Return the [x, y] coordinate for the center point of the cell that contains the specified text.  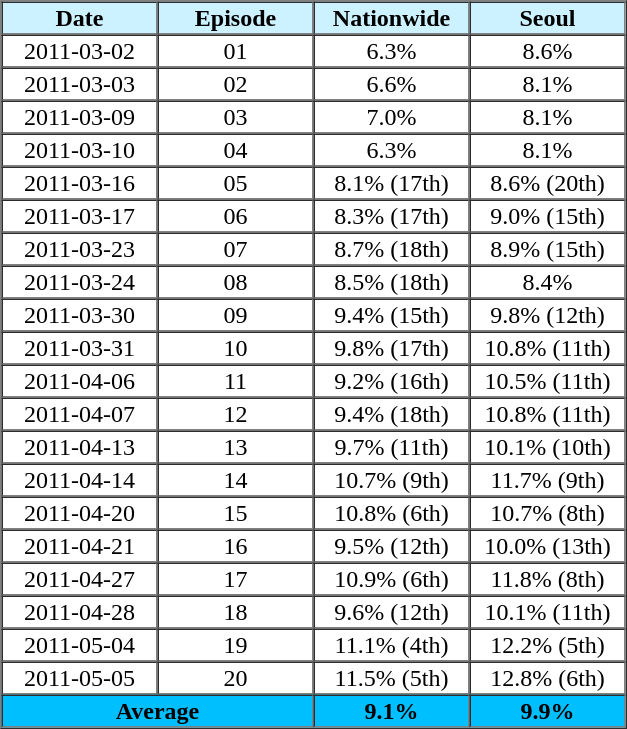
Date [80, 18]
2011-03-24 [80, 282]
15 [236, 512]
12 [236, 414]
06 [236, 216]
2011-05-05 [80, 678]
2011-03-16 [80, 182]
8.4% [548, 282]
2011-03-03 [80, 84]
6.6% [392, 84]
10.1% (10th) [548, 446]
9.2% (16th) [392, 380]
7.0% [392, 116]
05 [236, 182]
8.1% (17th) [392, 182]
11 [236, 380]
12.8% (6th) [548, 678]
9.8% (12th) [548, 314]
19 [236, 644]
17 [236, 578]
10.9% (6th) [392, 578]
2011-04-06 [80, 380]
2011-04-28 [80, 612]
01 [236, 50]
08 [236, 282]
20 [236, 678]
Average [158, 710]
2011-03-23 [80, 248]
2011-04-07 [80, 414]
11.8% (8th) [548, 578]
2011-03-31 [80, 348]
11.7% (9th) [548, 480]
18 [236, 612]
10 [236, 348]
10.5% (11th) [548, 380]
10.1% (11th) [548, 612]
9.4% (18th) [392, 414]
2011-03-17 [80, 216]
2011-04-14 [80, 480]
8.5% (18th) [392, 282]
9.7% (11th) [392, 446]
9.4% (15th) [392, 314]
8.6% (20th) [548, 182]
03 [236, 116]
04 [236, 150]
12.2% (5th) [548, 644]
9.8% (17th) [392, 348]
14 [236, 480]
9.0% (15th) [548, 216]
8.7% (18th) [392, 248]
Nationwide [392, 18]
2011-05-04 [80, 644]
10.8% (6th) [392, 512]
9.1% [392, 710]
2011-03-09 [80, 116]
07 [236, 248]
2011-04-13 [80, 446]
10.7% (9th) [392, 480]
11.5% (5th) [392, 678]
10.0% (13th) [548, 546]
8.3% (17th) [392, 216]
16 [236, 546]
11.1% (4th) [392, 644]
2011-03-02 [80, 50]
13 [236, 446]
02 [236, 84]
10.7% (8th) [548, 512]
Seoul [548, 18]
9.6% (12th) [392, 612]
Episode [236, 18]
2011-04-21 [80, 546]
9.5% (12th) [392, 546]
8.9% (15th) [548, 248]
2011-04-20 [80, 512]
09 [236, 314]
2011-04-27 [80, 578]
2011-03-30 [80, 314]
2011-03-10 [80, 150]
8.6% [548, 50]
9.9% [548, 710]
